Detect which cell encompasses the target text, then output its [X, Y] center coordinate. 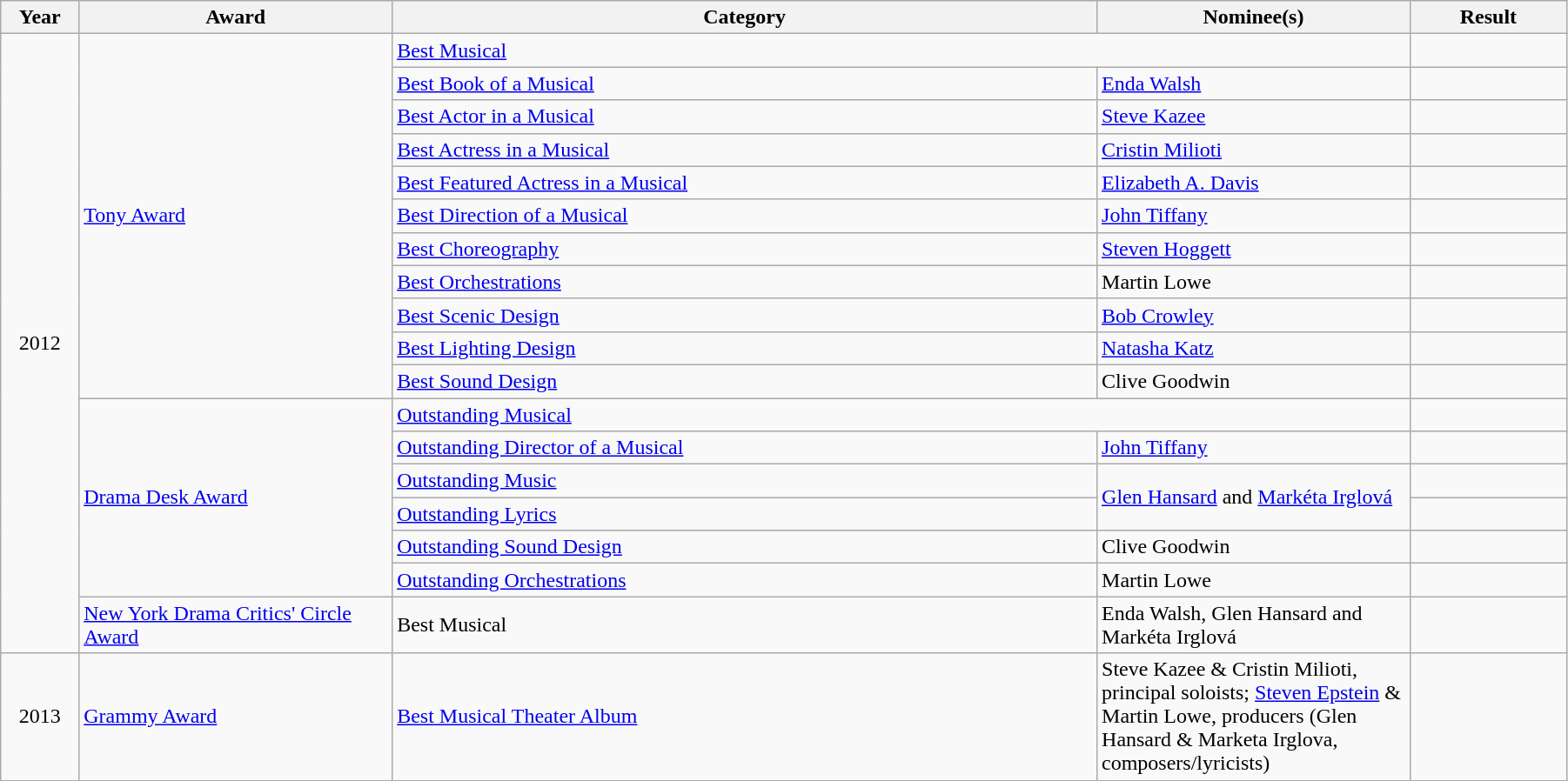
Best Orchestrations [745, 282]
Enda Walsh, Glen Hansard and Markéta Irglová [1254, 624]
Best Featured Actress in a Musical [745, 183]
New York Drama Critics' Circle Award [236, 624]
Best Musical Theater Album [745, 717]
Nominee(s) [1254, 17]
Natasha Katz [1254, 348]
Drama Desk Award [236, 497]
Award [236, 17]
Tony Award [236, 216]
Glen Hansard and Markéta Irglová [1254, 497]
Best Lighting Design [745, 348]
Outstanding Orchestrations [745, 580]
Steve Kazee & Cristin Milioti, principal soloists; Steven Epstein & Martin Lowe, producers (Glen Hansard & Marketa Irglova, composers/lyricists) [1254, 717]
Outstanding Sound Design [745, 547]
Best Choreography [745, 249]
Outstanding Musical [901, 415]
Best Actress in a Musical [745, 150]
Elizabeth A. Davis [1254, 183]
Steven Hoggett [1254, 249]
Bob Crowley [1254, 315]
Grammy Award [236, 717]
Year [40, 17]
Outstanding Director of a Musical [745, 448]
Best Direction of a Musical [745, 216]
2013 [40, 717]
Result [1488, 17]
Category [745, 17]
Best Scenic Design [745, 315]
Cristin Milioti [1254, 150]
2012 [40, 344]
Outstanding Lyrics [745, 514]
Best Actor in a Musical [745, 117]
Best Sound Design [745, 381]
Enda Walsh [1254, 83]
Outstanding Music [745, 481]
Steve Kazee [1254, 117]
Best Book of a Musical [745, 83]
